Find where the given text appears and provide that cell's center as [X, Y] coordinate. 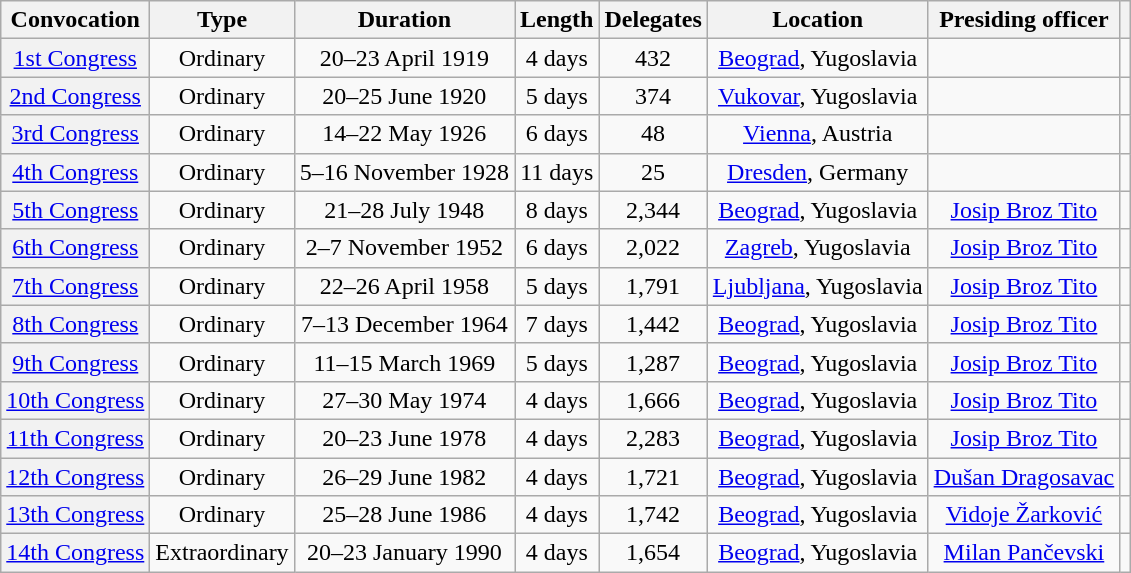
20–25 June 1920 [404, 96]
11–15 March 1969 [404, 362]
2,283 [653, 438]
Dušan Dragosavac [1024, 477]
12th Congress [76, 477]
Presiding officer [1024, 20]
5th Congress [76, 210]
Vidoje Žarković [1024, 515]
21–28 July 1948 [404, 210]
6th Congress [76, 248]
1st Congress [76, 58]
27–30 May 1974 [404, 400]
Zagreb, Yugoslavia [818, 248]
20–23 January 1990 [404, 553]
20–23 June 1978 [404, 438]
Ljubljana, Yugoslavia [818, 286]
1,442 [653, 324]
Vukovar, Yugoslavia [818, 96]
7–13 December 1964 [404, 324]
Length [557, 20]
Dresden, Germany [818, 172]
Type [222, 20]
11th Congress [76, 438]
3rd Congress [76, 134]
25–28 June 1986 [404, 515]
2,344 [653, 210]
14th Congress [76, 553]
4th Congress [76, 172]
7th Congress [76, 286]
Location [818, 20]
5–16 November 1928 [404, 172]
1,666 [653, 400]
25 [653, 172]
8 days [557, 210]
Vienna, Austria [818, 134]
8th Congress [76, 324]
26–29 June 1982 [404, 477]
1,287 [653, 362]
7 days [557, 324]
1,721 [653, 477]
2nd Congress [76, 96]
14–22 May 1926 [404, 134]
Duration [404, 20]
2,022 [653, 248]
Milan Pančevski [1024, 553]
9th Congress [76, 362]
1,791 [653, 286]
48 [653, 134]
22–26 April 1958 [404, 286]
374 [653, 96]
10th Congress [76, 400]
1,654 [653, 553]
Delegates [653, 20]
20–23 April 1919 [404, 58]
Convocation [76, 20]
11 days [557, 172]
2–7 November 1952 [404, 248]
1,742 [653, 515]
Extraordinary [222, 553]
432 [653, 58]
13th Congress [76, 515]
